Pinpoint the cell where the given text exists, returning its (X, Y) midpoint coordinate. 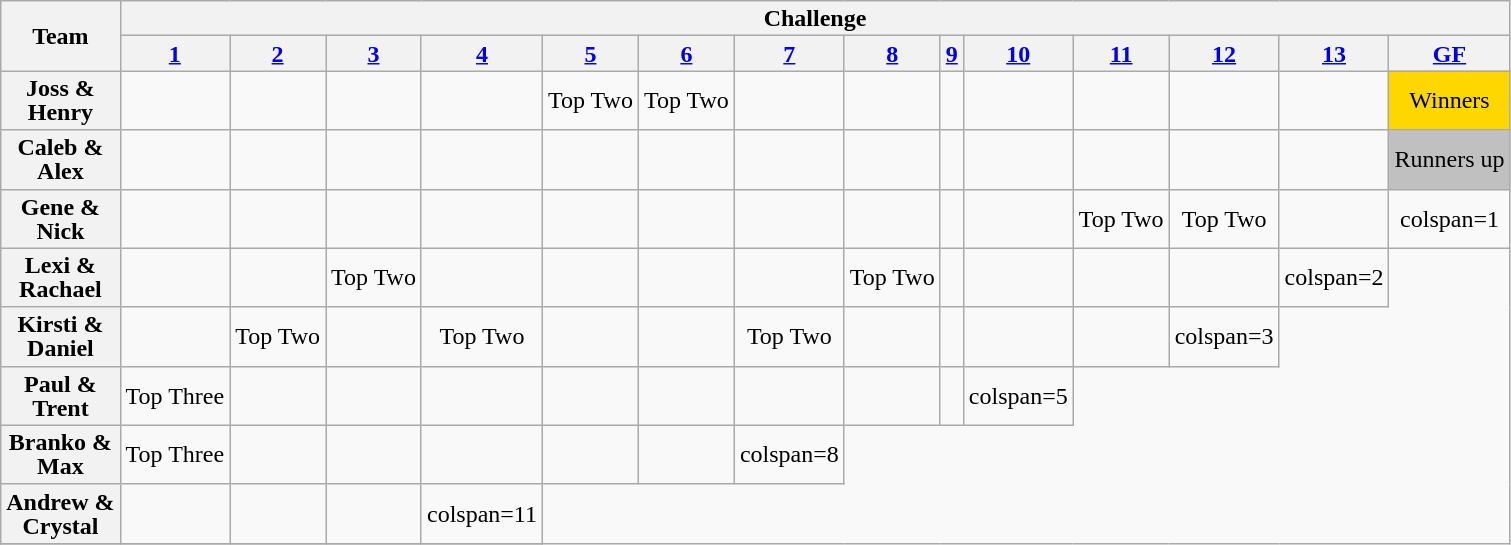
colspan=8 (789, 454)
Caleb &Alex (60, 160)
11 (1121, 54)
Challenge (815, 18)
8 (892, 54)
9 (952, 54)
5 (591, 54)
colspan=2 (1334, 278)
Joss &Henry (60, 100)
Branko &Max (60, 454)
10 (1018, 54)
colspan=3 (1224, 336)
7 (789, 54)
Winners (1450, 100)
Gene &Nick (60, 218)
colspan=11 (482, 514)
Kirsti &Daniel (60, 336)
4 (482, 54)
12 (1224, 54)
Runners up (1450, 160)
GF (1450, 54)
3 (374, 54)
Andrew &Crystal (60, 514)
Lexi &Rachael (60, 278)
colspan=5 (1018, 396)
colspan=1 (1450, 218)
Paul &Trent (60, 396)
2 (278, 54)
6 (686, 54)
1 (175, 54)
13 (1334, 54)
Team (60, 36)
